Output the (x, y) coordinate of the center of the cell containing the given text.  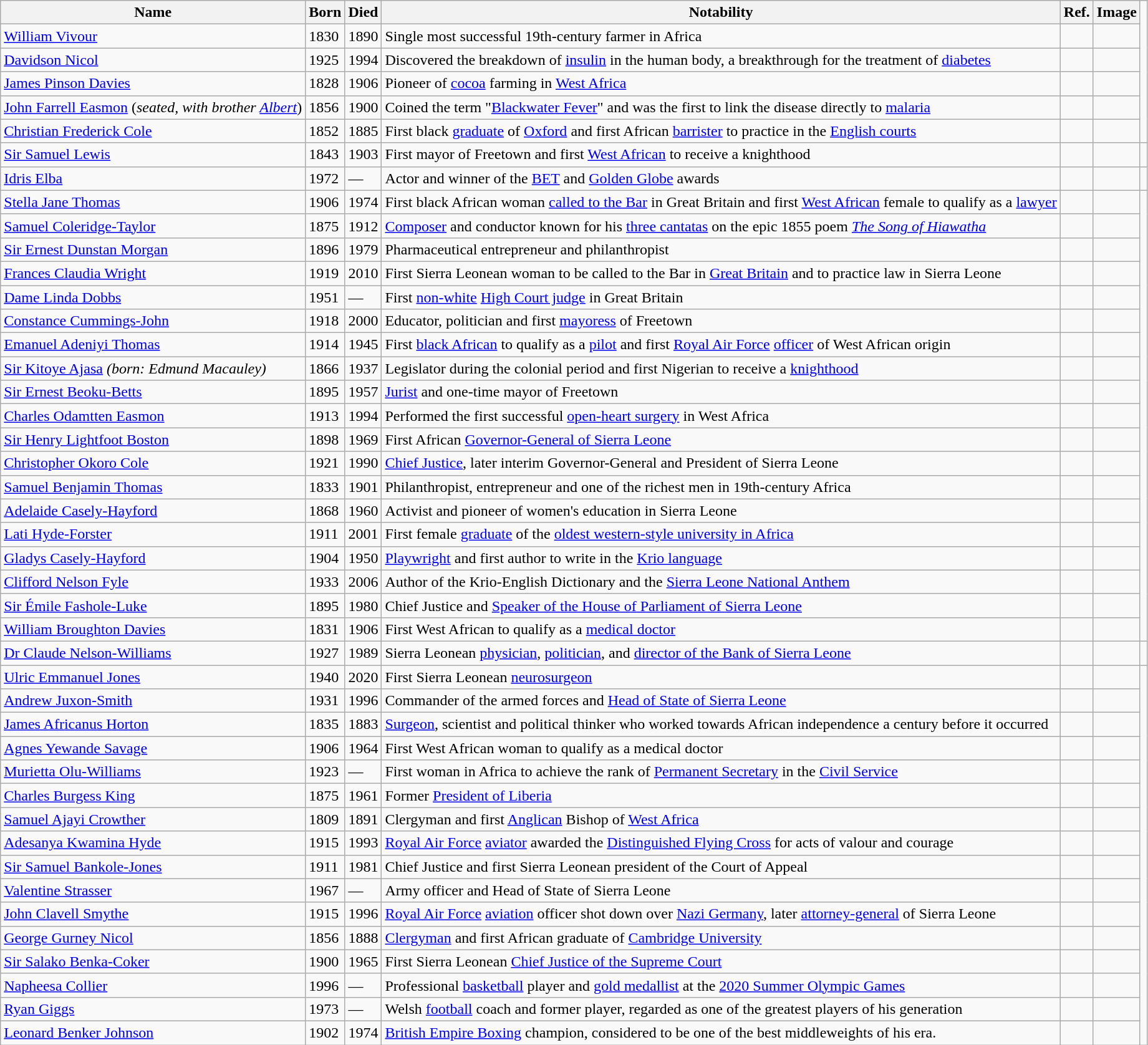
1901 (363, 487)
Sir Salako Benka-Coker (153, 961)
George Gurney Nicol (153, 938)
Educator, politician and first mayoress of Freetown (721, 321)
Dr Claude Nelson-Williams (153, 653)
Constance Cummings-John (153, 321)
1828 (326, 84)
First Sierra Leonean neurosurgeon (721, 677)
Samuel Benjamin Thomas (153, 487)
1888 (363, 938)
First West African woman to qualify as a medical doctor (721, 748)
Performed the first successful open-heart surgery in West Africa (721, 416)
1921 (326, 463)
First mayor of Freetown and first West African to receive a knighthood (721, 155)
Samuel Ajayi Crowther (153, 819)
Christian Frederick Cole (153, 131)
1852 (326, 131)
First Sierra Leonean woman to be called to the Bar in Great Britain and to practice law in Sierra Leone (721, 273)
Died (363, 12)
William Vivour (153, 36)
2001 (363, 534)
Gladys Casely-Hayford (153, 558)
Idris Elba (153, 178)
1957 (363, 392)
Welsh football coach and former player, regarded as one of the greatest players of his generation (721, 1009)
Discovered the breakdown of insulin in the human body, a breakthrough for the treatment of diabetes (721, 60)
Samuel Coleridge-Taylor (153, 226)
John Farrell Easmon (seated, with brother Albert) (153, 107)
Emanuel Adeniyi Thomas (153, 345)
Valentine Strasser (153, 890)
1896 (326, 249)
Chief Justice and Speaker of the House of Parliament of Sierra Leone (721, 605)
Army officer and Head of State of Sierra Leone (721, 890)
1965 (363, 961)
1981 (363, 867)
1833 (326, 487)
1925 (326, 60)
Chief Justice, later interim Governor-General and President of Sierra Leone (721, 463)
Lati Hyde-Forster (153, 534)
1972 (326, 178)
Adelaide Casely-Hayford (153, 511)
Notability (721, 12)
1918 (326, 321)
First black African woman called to the Bar in Great Britain and first West African female to qualify as a lawyer (721, 202)
Commander of the armed forces and Head of State of Sierra Leone (721, 701)
1951 (326, 297)
Clifford Nelson Fyle (153, 582)
1866 (326, 368)
1961 (363, 796)
Activist and pioneer of women's education in Sierra Leone (721, 511)
First woman in Africa to achieve the rank of Permanent Secretary in the Civil Service (721, 772)
Surgeon, scientist and political thinker who worked towards African independence a century before it occurred (721, 725)
1868 (326, 511)
Agnes Yewande Savage (153, 748)
1960 (363, 511)
Christopher Okoro Cole (153, 463)
1904 (326, 558)
Charles Burgess King (153, 796)
2020 (363, 677)
Adesanya Kwamina Hyde (153, 843)
John Clavell Smythe (153, 914)
Frances Claudia Wright (153, 273)
Murietta Olu-Williams (153, 772)
1931 (326, 701)
Chief Justice and first Sierra Leonean president of the Court of Appeal (721, 867)
Image (1116, 12)
1973 (326, 1009)
1989 (363, 653)
First non-white High Court judge in Great Britain (721, 297)
Royal Air Force aviation officer shot down over Nazi Germany, later attorney-general of Sierra Leone (721, 914)
1891 (363, 819)
1912 (363, 226)
Leonard Benker Johnson (153, 1033)
1843 (326, 155)
Sir Kitoye Ajasa (born: Edmund Macauley) (153, 368)
Coined the term "Blackwater Fever" and was the first to link the disease directly to malaria (721, 107)
British Empire Boxing champion, considered to be one of the best middleweights of his era. (721, 1033)
1809 (326, 819)
1945 (363, 345)
1937 (363, 368)
Ryan Giggs (153, 1009)
1835 (326, 725)
1969 (363, 440)
Sir Henry Lightfoot Boston (153, 440)
1923 (326, 772)
First black graduate of Oxford and first African barrister to practice in the English courts (721, 131)
Clergyman and first African graduate of Cambridge University (721, 938)
Legislator during the colonial period and first Nigerian to receive a knighthood (721, 368)
Davidson Nicol (153, 60)
Name (153, 12)
Dame Linda Dobbs (153, 297)
Clergyman and first Anglican Bishop of West Africa (721, 819)
Andrew Juxon-Smith (153, 701)
Stella Jane Thomas (153, 202)
1993 (363, 843)
First West African to qualify as a medical doctor (721, 629)
Sierra Leonean physician, politician, and director of the Bank of Sierra Leone (721, 653)
1919 (326, 273)
First African Governor-General of Sierra Leone (721, 440)
Composer and conductor known for his three cantatas on the epic 1855 poem The Song of Hiawatha (721, 226)
First black African to qualify as a pilot and first Royal Air Force officer of West African origin (721, 345)
1967 (326, 890)
Royal Air Force aviator awarded the Distinguished Flying Cross for acts of valour and courage (721, 843)
Ulric Emmanuel Jones (153, 677)
Actor and winner of the BET and Golden Globe awards (721, 178)
1964 (363, 748)
Sir Ernest Dunstan Morgan (153, 249)
Sir Émile Fashole-Luke (153, 605)
Single most successful 19th-century farmer in Africa (721, 36)
1950 (363, 558)
1979 (363, 249)
Playwright and first author to write in the Krio language (721, 558)
1885 (363, 131)
James Pinson Davies (153, 84)
Jurist and one-time mayor of Freetown (721, 392)
2010 (363, 273)
Philanthropist, entrepreneur and one of the richest men in 19th-century Africa (721, 487)
Sir Samuel Bankole-Jones (153, 867)
1980 (363, 605)
1883 (363, 725)
James Africanus Horton (153, 725)
First female graduate of the oldest western-style university in Africa (721, 534)
1831 (326, 629)
2006 (363, 582)
Sir Ernest Beoku-Betts (153, 392)
Author of the Krio-English Dictionary and the Sierra Leone National Anthem (721, 582)
1902 (326, 1033)
Pioneer of cocoa farming in West Africa (721, 84)
William Broughton Davies (153, 629)
1913 (326, 416)
1830 (326, 36)
1940 (326, 677)
Sir Samuel Lewis (153, 155)
1903 (363, 155)
2000 (363, 321)
1898 (326, 440)
1914 (326, 345)
Napheesa Collier (153, 985)
Born (326, 12)
Ref. (1076, 12)
Professional basketball player and gold medallist at the 2020 Summer Olympic Games (721, 985)
1933 (326, 582)
Pharmaceutical entrepreneur and philanthropist (721, 249)
Charles Odamtten Easmon (153, 416)
1890 (363, 36)
First Sierra Leonean Chief Justice of the Supreme Court (721, 961)
1990 (363, 463)
1927 (326, 653)
Former President of Liberia (721, 796)
